For the text-containing cell, return its midpoint in [X, Y] coordinate format. 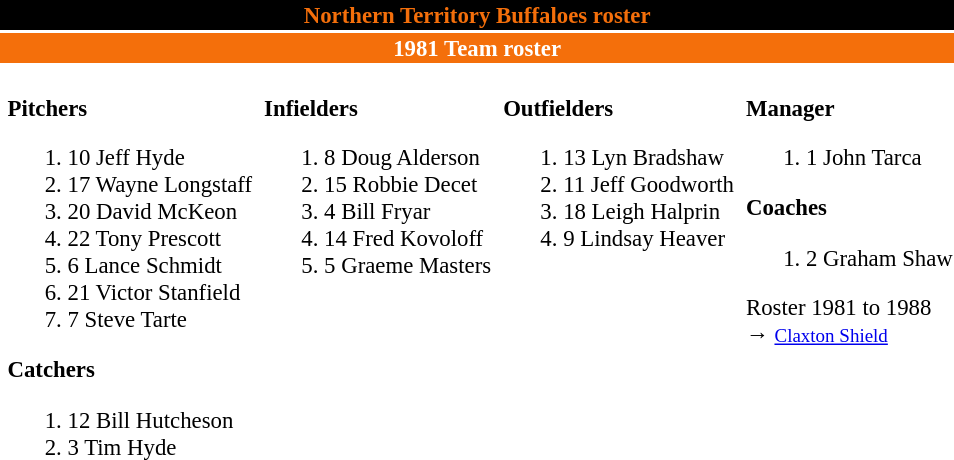
Northern Territory Buffaloes roster [477, 15]
1981 Team roster [477, 48]
